Pinpoint the cell where the given text exists, returning its (X, Y) midpoint coordinate. 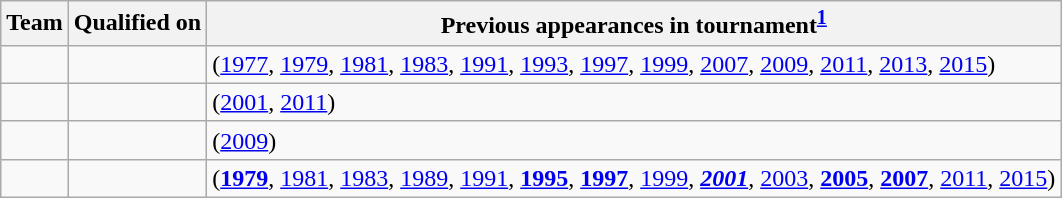
Previous appearances in tournament1 (634, 24)
(2001, 2011) (634, 102)
(1977, 1979, 1981, 1983, 1991, 1993, 1997, 1999, 2007, 2009, 2011, 2013, 2015) (634, 64)
Team (35, 24)
Qualified on (137, 24)
(2009) (634, 140)
(1979, 1981, 1983, 1989, 1991, 1995, 1997, 1999, 2001, 2003, 2005, 2007, 2011, 2015) (634, 178)
